Detect which cell encompasses the target text, then output its (X, Y) center coordinate. 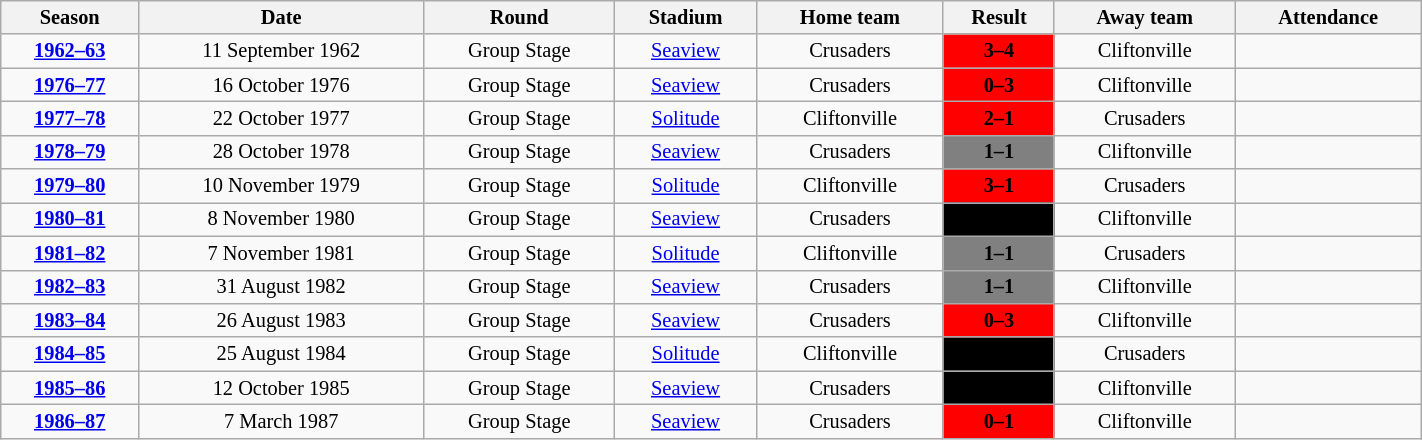
1984–85 (70, 354)
1981–82 (70, 253)
8 November 1980 (282, 219)
1985–86 (70, 388)
1983–84 (70, 320)
1979–80 (70, 186)
1978–79 (70, 152)
25 August 1984 (282, 354)
0–1 (998, 421)
Home team (850, 17)
16 October 1976 (282, 85)
22 October 1977 (282, 118)
Attendance (1328, 17)
7 November 1981 (282, 253)
31 August 1982 (282, 287)
Season (70, 17)
10 November 1979 (282, 186)
26 August 1983 (282, 320)
28 October 1978 (282, 152)
3–4 (998, 51)
11 September 1962 (282, 51)
2–1 (998, 118)
Away team (1144, 17)
1976–77 (70, 85)
7 March 1987 (282, 421)
1962–63 (70, 51)
12 October 1985 (282, 388)
Result (998, 17)
1982–83 (70, 287)
1977–78 (70, 118)
Date (282, 17)
1–3 (998, 354)
1980–81 (70, 219)
1986–87 (70, 421)
Stadium (686, 17)
Round (520, 17)
